Identify which cell holds the provided text, then report its (x, y) central coordinate. 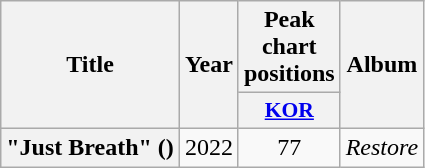
77 (289, 147)
Album (382, 65)
KOR (289, 111)
2022 (208, 147)
"Just Breath" () (90, 147)
Title (90, 65)
Restore (382, 147)
Peak chart positions (289, 47)
Year (208, 65)
